Locate the cell with the specified text and output its (X, Y) center coordinate. 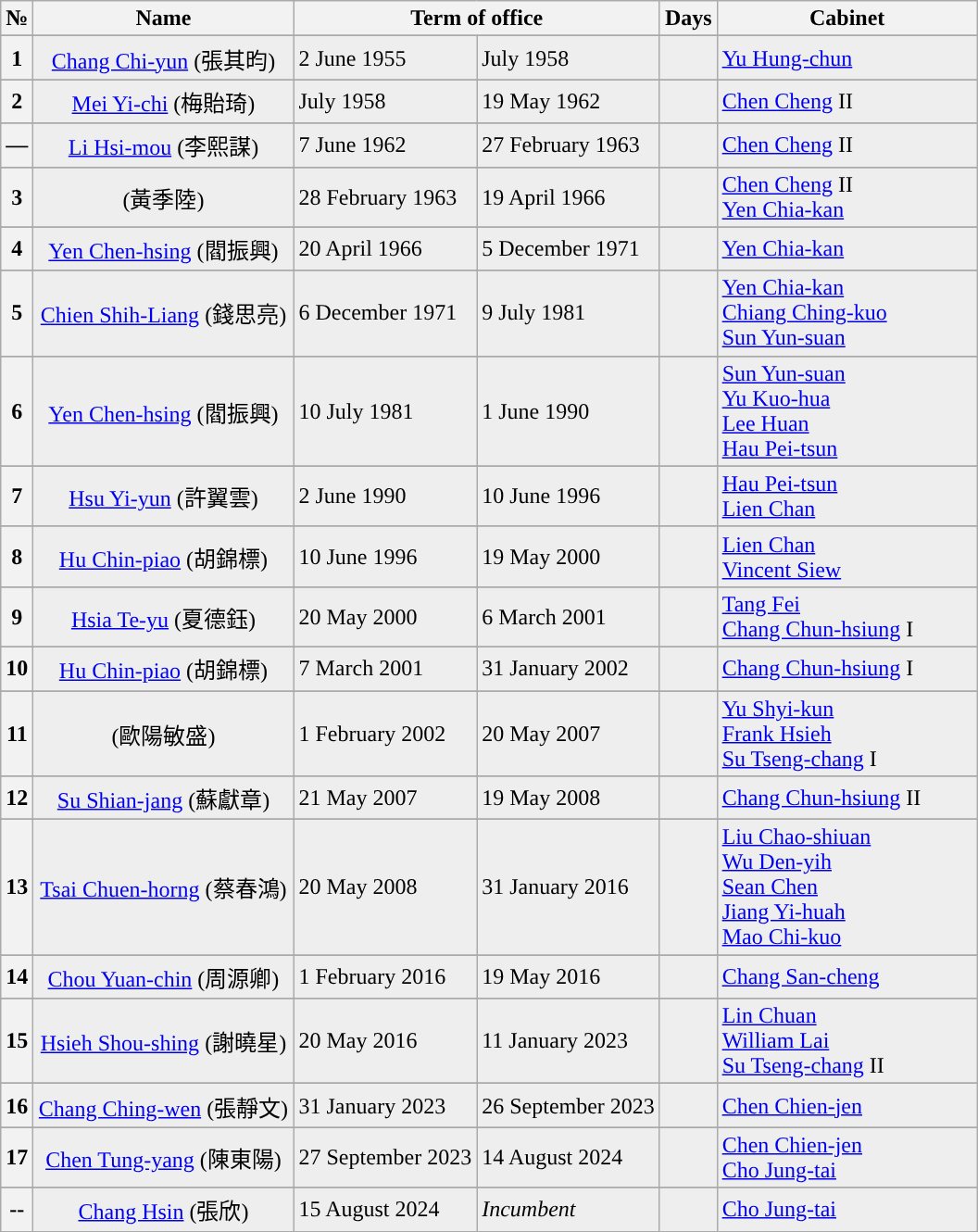
Chen Cheng IIYen Chia-kan (846, 196)
1 February 2002 (385, 734)
21 May 2007 (385, 798)
Yen Chia-kan (846, 248)
Chen Chien-jen (846, 1106)
2 June 1955 (385, 57)
2 June 1990 (385, 497)
Cho Jung-tai (846, 1210)
Li Hsi-mou (李熙謀) (163, 145)
6 (17, 411)
4 (17, 248)
3 (17, 196)
15 (17, 1041)
11 January 2023 (569, 1041)
Chou Yuan-chin (周源卿) (163, 976)
13 (17, 887)
-- (17, 1210)
(歐陽敏盛) (163, 734)
19 May 1962 (569, 102)
7 March 2001 (385, 669)
Mei Yi-chi (梅貽琦) (163, 102)
Chang Ching-wen (張靜文) (163, 1106)
№ (17, 19)
10 (17, 669)
2 (17, 102)
Hau Pei-tsunLien Chan (846, 497)
Name (163, 19)
9 July 1981 (569, 313)
27 February 1963 (569, 145)
17 (17, 1158)
Liu Chao-shiuanWu Den-yihSean ChenJiang Yi-huahMao Chi-kuo (846, 887)
6 December 1971 (385, 313)
Chang Hsin (張欣) (163, 1210)
6 March 2001 (569, 617)
Tsai Chuen-horng (蔡春鴻) (163, 887)
Su Shian-jang (蘇獻章) (163, 798)
20 April 1966 (385, 248)
Hsia Te-yu (夏德鈺) (163, 617)
31 January 2023 (385, 1106)
7 (17, 497)
1 June 1990 (569, 411)
19 May 2008 (569, 798)
Chen Chien-jenCho Jung-tai (846, 1158)
9 (17, 617)
Days (688, 19)
14 August 2024 (569, 1158)
Yen Chia-kanChiang Ching-kuoSun Yun-suan (846, 313)
Term of office (476, 19)
Incumbent (569, 1210)
— (17, 145)
Chang Chi-yun (張其昀) (163, 57)
31 January 2002 (569, 669)
Sun Yun-suanYu Kuo-huaLee HuanHau Pei-tsun (846, 411)
Chang Chun-hsiung I (846, 669)
14 (17, 976)
Tang FeiChang Chun-hsiung I (846, 617)
1 (17, 57)
28 February 1963 (385, 196)
15 August 2024 (385, 1210)
Yu Shyi-kunFrank HsiehSu Tseng-chang I (846, 734)
20 May 2007 (569, 734)
27 September 2023 (385, 1158)
20 May 2000 (385, 617)
11 (17, 734)
7 June 1962 (385, 145)
10 July 1981 (385, 411)
Chen Tung-yang (陳東陽) (163, 1158)
Hsieh Shou-shing (謝曉星) (163, 1041)
Chang San-cheng (846, 976)
19 May 2000 (569, 556)
31 January 2016 (569, 887)
5 December 1971 (569, 248)
26 September 2023 (569, 1106)
Lien ChanVincent Siew (846, 556)
8 (17, 556)
Hsu Yi-yun (許翼雲) (163, 497)
16 (17, 1106)
Cabinet (846, 19)
20 May 2016 (385, 1041)
Chang Chun-hsiung II (846, 798)
5 (17, 313)
Yu Hung-chun (846, 57)
Chien Shih-Liang (錢思亮) (163, 313)
20 May 2008 (385, 887)
1 February 2016 (385, 976)
Lin ChuanWilliam LaiSu Tseng-chang II (846, 1041)
12 (17, 798)
19 April 1966 (569, 196)
19 May 2016 (569, 976)
(黃季陸) (163, 196)
